Provide the (X, Y) coordinate of the cell's center where the given text is located.  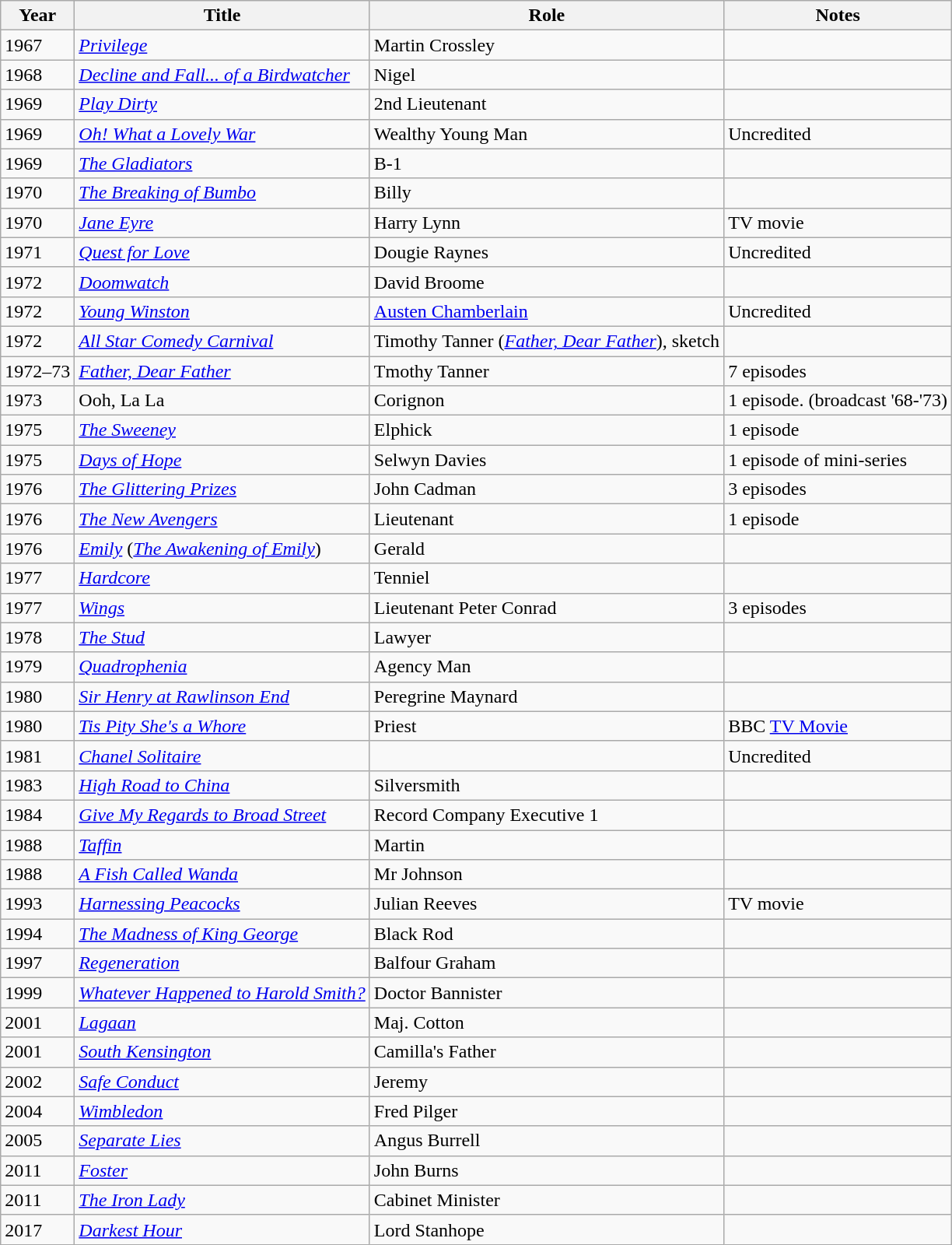
1978 (37, 637)
2004 (37, 1111)
1997 (37, 963)
Play Dirty (222, 104)
A Fish Called Wanda (222, 875)
Darkest Hour (222, 1229)
1994 (37, 934)
1979 (37, 667)
1983 (37, 785)
2002 (37, 1082)
The Iron Lady (222, 1200)
Emily (The Awakening of Emily) (222, 549)
The New Avengers (222, 519)
David Broome (546, 282)
1 episode of mini-series (838, 460)
BBC TV Movie (838, 726)
1 episode. (broadcast '68-'73) (838, 401)
Tmothy Tanner (546, 371)
Days of Hope (222, 460)
1972–73 (37, 371)
South Kensington (222, 1052)
Lawyer (546, 637)
1984 (37, 815)
B-1 (546, 163)
Sir Henry at Rawlinson End (222, 696)
Angus Burrell (546, 1141)
Notes (838, 16)
1968 (37, 75)
Role (546, 16)
Tis Pity She's a Whore (222, 726)
All Star Comedy Carnival (222, 341)
1993 (37, 904)
1999 (37, 993)
Camilla's Father (546, 1052)
Julian Reeves (546, 904)
Wimbledon (222, 1111)
Jeremy (546, 1082)
The Gladiators (222, 163)
Doctor Bannister (546, 993)
Dougie Raynes (546, 252)
Priest (546, 726)
1967 (37, 45)
2017 (37, 1229)
The Glittering Prizes (222, 489)
Harnessing Peacocks (222, 904)
Hardcore (222, 578)
Mr Johnson (546, 875)
Give My Regards to Broad Street (222, 815)
Safe Conduct (222, 1082)
Peregrine Maynard (546, 696)
Regeneration (222, 963)
The Stud (222, 637)
John Cadman (546, 489)
Wings (222, 608)
Year (37, 16)
Billy (546, 193)
Jane Eyre (222, 223)
Doomwatch (222, 282)
Lieutenant Peter Conrad (546, 608)
2nd Lieutenant (546, 104)
Decline and Fall... of a Birdwatcher (222, 75)
Quest for Love (222, 252)
Record Company Executive 1 (546, 815)
John Burns (546, 1170)
Lieutenant (546, 519)
Nigel (546, 75)
Martin (546, 844)
Separate Lies (222, 1141)
Wealthy Young Man (546, 134)
The Breaking of Bumbo (222, 193)
Quadrophenia (222, 667)
Father, Dear Father (222, 371)
Selwyn Davies (546, 460)
1973 (37, 401)
Taffin (222, 844)
1971 (37, 252)
Maj. Cotton (546, 1022)
Ooh, La La (222, 401)
Agency Man (546, 667)
Foster (222, 1170)
1981 (37, 756)
Lord Stanhope (546, 1229)
Austen Chamberlain (546, 311)
Chanel Solitaire (222, 756)
Lagaan (222, 1022)
Cabinet Minister (546, 1200)
Timothy Tanner (Father, Dear Father), sketch (546, 341)
Privilege (222, 45)
Harry Lynn (546, 223)
Gerald (546, 549)
Title (222, 16)
Fred Pilger (546, 1111)
Corignon (546, 401)
Tenniel (546, 578)
The Madness of King George (222, 934)
Oh! What a Lovely War (222, 134)
Whatever Happened to Harold Smith? (222, 993)
Martin Crossley (546, 45)
The Sweeney (222, 430)
7 episodes (838, 371)
Young Winston (222, 311)
Balfour Graham (546, 963)
High Road to China (222, 785)
Silversmith (546, 785)
Black Rod (546, 934)
Elphick (546, 430)
2005 (37, 1141)
